Find where the given text appears and provide that cell's center as [x, y] coordinate. 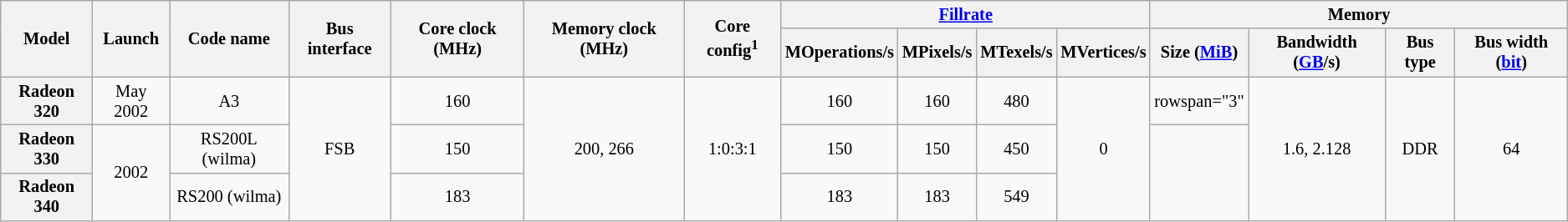
A3 [229, 101]
Radeon 340 [47, 197]
Radeon 330 [47, 149]
549 [1016, 197]
Bus type [1420, 53]
May 2002 [131, 101]
rowspan="3" [1199, 101]
1:0:3:1 [733, 149]
480 [1016, 101]
Core clock (MHz) [457, 38]
450 [1016, 149]
DDR [1420, 149]
Code name [229, 38]
RS200L (wilma) [229, 149]
Memory clock (MHz) [604, 38]
MPixels/s [937, 53]
MTexels/s [1016, 53]
0 [1104, 149]
Size (MiB) [1199, 53]
Radeon 320 [47, 101]
RS200 (wilma) [229, 197]
Bandwidth (GB/s) [1317, 53]
Bus width (bit) [1512, 53]
MOperations/s [840, 53]
FSB [340, 149]
1.6, 2.128 [1317, 149]
Launch [131, 38]
Model [47, 38]
2002 [131, 172]
MVertices/s [1104, 53]
Fillrate [966, 14]
Memory [1358, 14]
64 [1512, 149]
Bus interface [340, 38]
Core config1 [733, 38]
200, 266 [604, 149]
